Output the (x, y) coordinate of the center of the cell containing the given text.  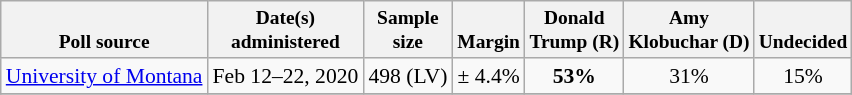
Undecided (803, 30)
Margin (488, 30)
53% (574, 76)
15% (803, 76)
Samplesize (408, 30)
AmyKlobuchar (D) (689, 30)
± 4.4% (488, 76)
DonaldTrump (R) (574, 30)
University of Montana (104, 76)
Feb 12–22, 2020 (286, 76)
Date(s)administered (286, 30)
31% (689, 76)
498 (LV) (408, 76)
Poll source (104, 30)
